Extract the (X, Y) coordinate from the center of the cell holding the provided text.  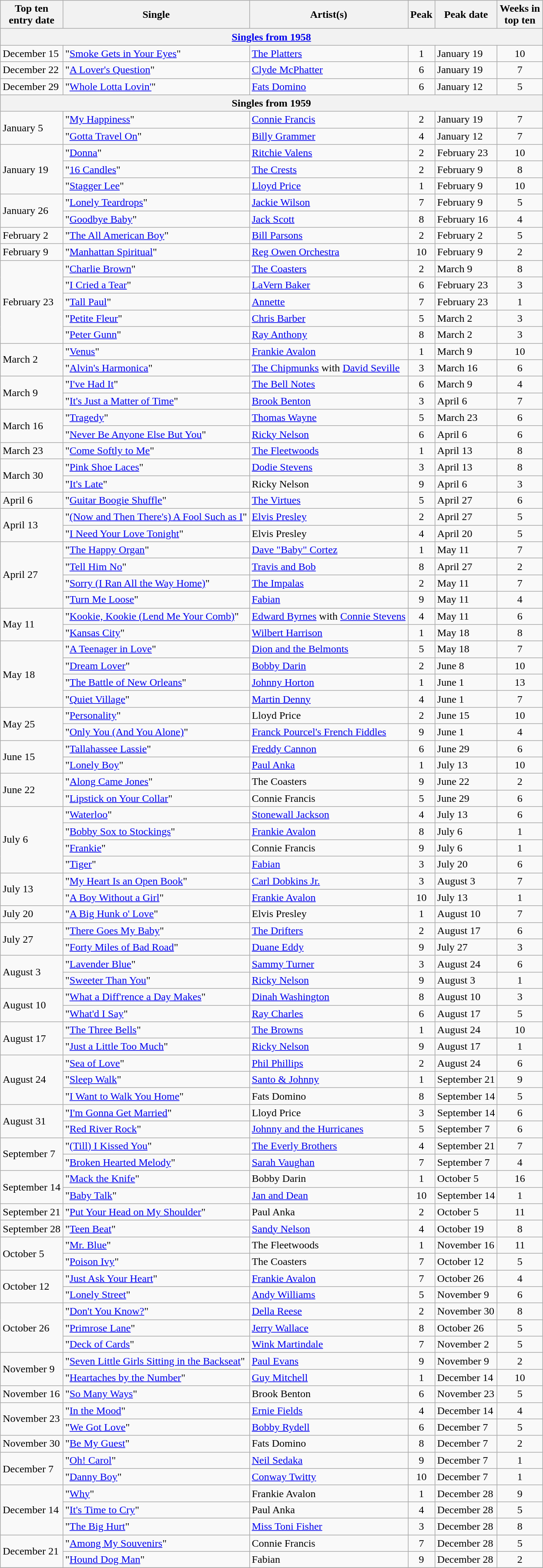
"We Got Love" (156, 1427)
August 31 (32, 1121)
"In the Mood" (156, 1411)
Conway Twitty (328, 1477)
Billy Grammer (328, 136)
"Stagger Lee" (156, 186)
Franck Pourcel's French Fiddles (328, 732)
13 (520, 682)
"Tall Paul" (156, 302)
June 8 (466, 666)
The Crests (328, 169)
Annette (328, 302)
"Seven Little Girls Sitting in the Backseat" (156, 1361)
"Tiger" (156, 864)
Johnny Horton (328, 682)
"Come Softly to Me" (156, 450)
"A Teenager in Love" (156, 649)
"16 Candles" (156, 169)
Ray Anthony (328, 335)
Singles from 1959 (271, 103)
"(Now and Then There's) A Fool Such as I" (156, 517)
Johnny and the Hurricanes (328, 1129)
"A Boy Without a Girl" (156, 897)
"Poison Ivy" (156, 1261)
"Smoke Gets in Your Eyes" (156, 53)
Wink Martindale (328, 1344)
April 20 (466, 534)
"Be My Guest" (156, 1444)
Dinah Washington (328, 997)
Miss Toni Fisher (328, 1526)
"Lipstick on Your Collar" (156, 798)
"Pink Shoe Laces" (156, 467)
"Teen Beat" (156, 1228)
Sarah Vaughan (328, 1162)
Dion and the Belmonts (328, 649)
"Danny Boy" (156, 1477)
"The Battle of New Orleans" (156, 682)
Neil Sedaka (328, 1460)
"Put Your Head on My Shoulder" (156, 1212)
"Bobby Sox to Stockings" (156, 831)
January 5 (32, 128)
The Bell Notes (328, 384)
"Don't You Know?" (156, 1311)
"Just Ask Your Heart" (156, 1278)
Carl Dobkins Jr. (328, 881)
"I Want to Walk You Home" (156, 1096)
"Kansas City" (156, 633)
"Only You (And You Alone)" (156, 732)
"A Lover's Question" (156, 70)
"What'd I Say" (156, 1014)
"Tragedy" (156, 417)
Jack Scott (328, 219)
"Why" (156, 1493)
"Just a Little Too Much" (156, 1047)
"Sorry (I Ran All the Way Home)" (156, 583)
"Frankie" (156, 848)
Duane Eddy (328, 947)
"Never Be Anyone Else But You" (156, 434)
Reg Owen Orchestra (328, 252)
16 (520, 1179)
Phil Phillips (328, 1063)
"Turn Me Loose" (156, 600)
"Venus" (156, 351)
Ritchie Valens (328, 153)
"Dream Lover" (156, 666)
Della Reese (328, 1311)
The Chipmunks with David Seville (328, 368)
Dodie Stevens (328, 467)
Peak (422, 15)
"Guitar Boogie Shuffle" (156, 500)
"Donna" (156, 153)
Freddy Cannon (328, 748)
"Heartaches by the Number" (156, 1378)
"It's Just a Matter of Time" (156, 401)
The Impalas (328, 583)
"(Till) I Kissed You" (156, 1146)
Stonewall Jackson (328, 815)
"Lonely Street" (156, 1295)
December 29 (32, 87)
"So Many Ways" (156, 1394)
"Deck of Cards" (156, 1344)
"Sweeter Than You" (156, 980)
Weeks intop ten (520, 15)
Martin Denny (328, 699)
"I Cried a Tear" (156, 285)
Bobby Rydell (328, 1427)
Wilbert Harrison (328, 633)
Ray Charles (328, 1014)
"Baby Talk" (156, 1195)
"Primrose Lane" (156, 1328)
The Drifters (328, 931)
Peak date (466, 15)
"A Big Hunk o' Love" (156, 914)
"Forty Miles of Bad Road" (156, 947)
"It's Late" (156, 484)
Top tenentry date (32, 15)
"Oh! Carol" (156, 1460)
The Platters (328, 53)
Sammy Turner (328, 964)
January 26 (32, 210)
"Lavender Blue" (156, 964)
"Sleep Walk" (156, 1080)
May 25 (32, 724)
"It's Time to Cry" (156, 1510)
"The Big Hurt" (156, 1526)
"The Three Bells" (156, 1030)
Edward Byrnes with Connie Stevens (328, 616)
Jan and Dean (328, 1195)
Andy Williams (328, 1295)
Dave "Baby" Cortez (328, 550)
March 30 (32, 475)
"Sea of Love" (156, 1063)
Travis and Bob (328, 567)
"My Heart Is an Open Book" (156, 881)
The Virtues (328, 500)
"Hound Dog Man" (156, 1560)
February 16 (466, 219)
Single (156, 15)
"Tell Him No" (156, 567)
"There Goes My Baby" (156, 931)
Thomas Wayne (328, 417)
Singles from 1958 (271, 37)
"Personality" (156, 715)
"Lonely Teardrops" (156, 202)
"Alvin's Harmonica" (156, 368)
"Peter Gunn" (156, 335)
"Red River Rock" (156, 1129)
Ernie Fields (328, 1411)
"Waterloo" (156, 815)
Artist(s) (328, 15)
"I've Had It" (156, 384)
LaVern Baker (328, 285)
"The All American Boy" (156, 236)
"Among My Souvenirs" (156, 1543)
"The Happy Organ" (156, 550)
"What a Diff'rence a Day Makes" (156, 997)
The Browns (328, 1030)
"My Happiness" (156, 120)
"Goodbye Baby" (156, 219)
"I'm Gonna Get Married" (156, 1113)
September 28 (32, 1228)
Jackie Wilson (328, 202)
"Whole Lotta Lovin'" (156, 87)
"Along Came Jones" (156, 782)
December 22 (32, 70)
"Lonely Boy" (156, 765)
"Charlie Brown" (156, 269)
Jerry Wallace (328, 1328)
Chris Barber (328, 318)
"Tallahassee Lassie" (156, 748)
"Mack the Knife" (156, 1179)
"Kookie, Kookie (Lend Me Your Comb)" (156, 616)
Paul Evans (328, 1361)
"Broken Hearted Melody" (156, 1162)
"Quiet Village" (156, 699)
"Manhattan Spiritual" (156, 252)
Guy Mitchell (328, 1378)
December 15 (32, 53)
The Everly Brothers (328, 1146)
November 2 (466, 1344)
"Petite Fleur" (156, 318)
Clyde McPhatter (328, 70)
Bill Parsons (328, 236)
October 19 (466, 1228)
Santo & Johnny (328, 1080)
Sandy Nelson (328, 1228)
December 21 (32, 1551)
"Gotta Travel On" (156, 136)
"Mr. Blue" (156, 1245)
"I Need Your Love Tonight" (156, 534)
